Find where the given text appears and provide that cell's center as [X, Y] coordinate. 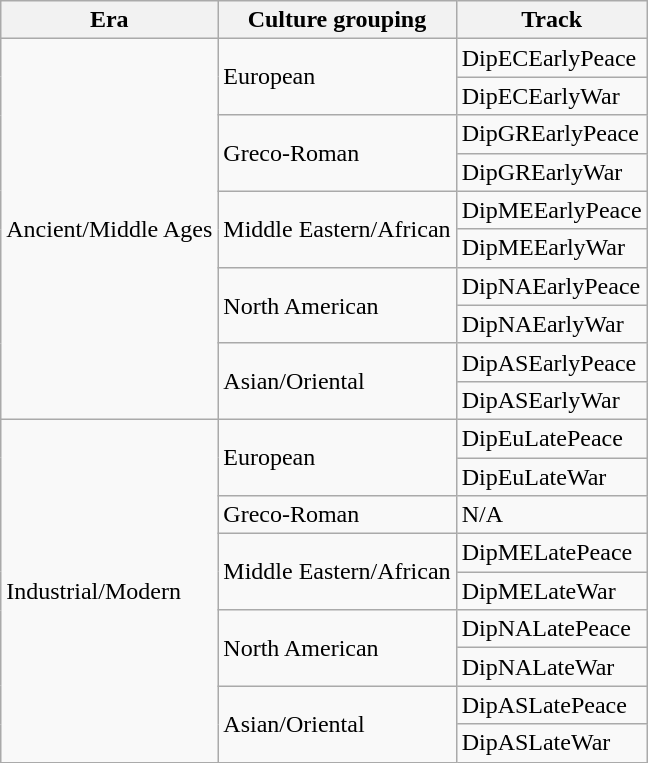
DipASEarlyWar [552, 400]
DipASEarlyPeace [552, 362]
DipNAEarlyWar [552, 324]
Industrial/Modern [110, 590]
DipGREarlyWar [552, 172]
Culture grouping [337, 20]
DipMELatePeace [552, 553]
DipMEEarlyPeace [552, 210]
DipECEarlyWar [552, 96]
DipGREarlyPeace [552, 134]
Era [110, 20]
DipASLateWar [552, 743]
DipASLatePeace [552, 705]
DipEuLateWar [552, 477]
DipMEEarlyWar [552, 248]
DipNALateWar [552, 667]
N/A [552, 515]
DipNALatePeace [552, 629]
DipEuLatePeace [552, 438]
DipMELateWar [552, 591]
Ancient/Middle Ages [110, 230]
DipNAEarlyPeace [552, 286]
DipECEarlyPeace [552, 58]
Track [552, 20]
